For the text-containing cell, return its midpoint in (x, y) coordinate format. 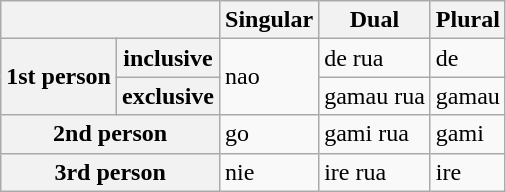
Dual (375, 20)
de rua (375, 58)
ire rua (375, 172)
go (270, 134)
Plural (468, 20)
2nd person (110, 134)
gami (468, 134)
3rd person (110, 172)
nie (270, 172)
de (468, 58)
inclusive (168, 58)
gamau rua (375, 96)
nao (270, 77)
1st person (59, 77)
Singular (270, 20)
gamau (468, 96)
exclusive (168, 96)
ire (468, 172)
gami rua (375, 134)
